Find where the given text appears and provide that cell's center as [x, y] coordinate. 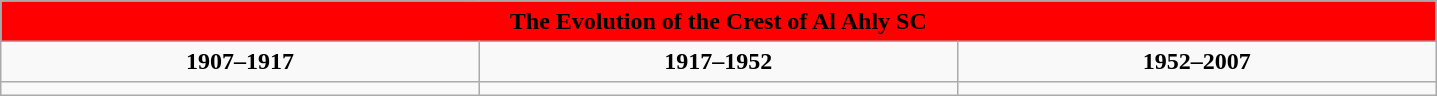
1917–1952 [718, 61]
The Evolution of the Crest of Al Ahly SC [718, 21]
1952–2007 [1196, 61]
1907–1917 [240, 61]
